Capture the cell that displays the provided text and extract its (X, Y) central coordinate. 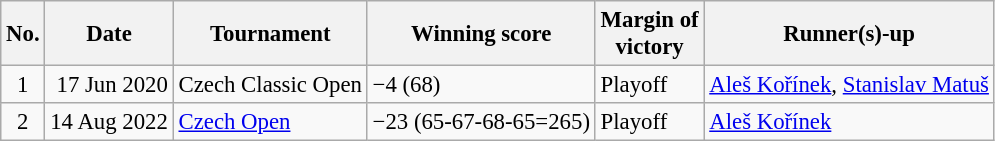
−4 (68) (481, 85)
Margin ofvictory (650, 34)
Tournament (270, 34)
2 (23, 122)
−23 (65-67-68-65=265) (481, 122)
14 Aug 2022 (109, 122)
17 Jun 2020 (109, 85)
1 (23, 85)
Aleš Kořínek, Stanislav Matuš (849, 85)
Winning score (481, 34)
Date (109, 34)
Czech Classic Open (270, 85)
No. (23, 34)
Czech Open (270, 122)
Runner(s)-up (849, 34)
Aleš Kořínek (849, 122)
